Locate the cell with the specified text and output its (x, y) center coordinate. 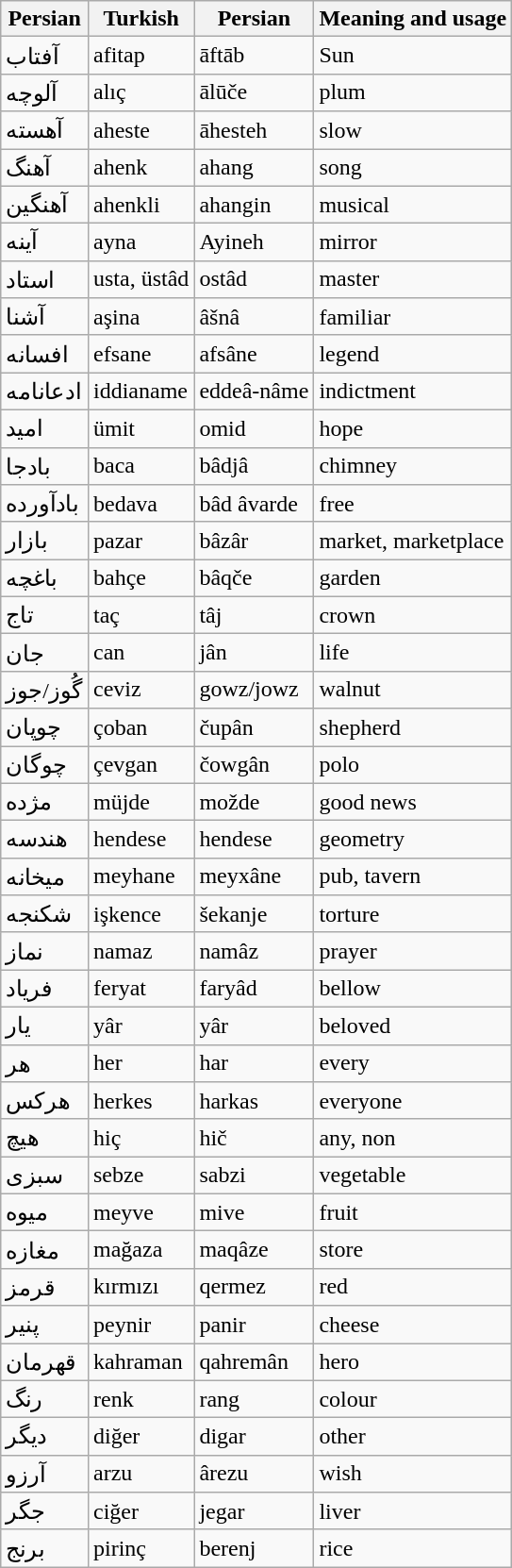
هر (45, 1063)
bahçe (140, 578)
can (140, 653)
market, marketplace (413, 541)
میخانه (45, 876)
فریاد (45, 989)
bâd âvarde (255, 504)
qahremân (255, 1362)
آینه (45, 242)
ahangin (255, 205)
نماز (45, 951)
آرزو (45, 1474)
هیچ (45, 1138)
pazar (140, 541)
هندسه (45, 840)
ادعانامه (45, 392)
jân (255, 653)
peynir (140, 1325)
harkas (255, 1101)
har (255, 1063)
شکنجه (45, 914)
āftāb (255, 56)
beloved (413, 1026)
rice (413, 1548)
torture (413, 914)
master (413, 279)
meyhane (140, 876)
čupân (255, 727)
čowgân (255, 764)
liver (413, 1511)
مغازه (45, 1250)
آفتاب (45, 56)
ârezu (255, 1474)
رنگ (45, 1399)
other (413, 1437)
pub, tavern (413, 876)
قرمز (45, 1287)
garden (413, 578)
afsâne (255, 354)
any, non (413, 1138)
آهنگین (45, 205)
sabzi (255, 1176)
مژده (45, 802)
Ayineh (255, 242)
ceviz (140, 690)
ayna (140, 242)
mağaza (140, 1250)
shepherd (413, 727)
استاد (45, 279)
ahenkli (140, 205)
indictment (413, 392)
life (413, 653)
آشنا (45, 317)
hope (413, 428)
چوگان (45, 764)
جگر (45, 1511)
aheste (140, 130)
âšnâ (255, 317)
kırmızı (140, 1287)
یار (45, 1026)
ümit (140, 428)
colour (413, 1399)
good news (413, 802)
herkes (140, 1101)
chimney (413, 466)
qermez (255, 1287)
hiç (140, 1138)
šekanje (255, 914)
alıç (140, 92)
efsane (140, 354)
baca (140, 466)
meyve (140, 1212)
berenj (255, 1548)
usta, üstâd (140, 279)
cheese (413, 1325)
polo (413, 764)
red (413, 1287)
meyxâne (255, 876)
slow (413, 130)
جان (45, 653)
hero (413, 1362)
jegar (255, 1511)
renk (140, 1399)
free (413, 504)
legend (413, 354)
bedava (140, 504)
ostâd (255, 279)
ālūče (255, 92)
fruit (413, 1212)
namâz (255, 951)
آهنگ (45, 168)
تاج (45, 615)
afitap (140, 56)
everyone (413, 1101)
rang (255, 1399)
Sun (413, 56)
Turkish (140, 19)
bâdjâ (255, 466)
kahraman (140, 1362)
باغچه (45, 578)
سبزی (45, 1176)
چوپان (45, 727)
gowz/jowz (255, 690)
bâzâr (255, 541)
eddeâ-nâme (255, 392)
iddianame (140, 392)
دیگر (45, 1437)
prayer (413, 951)
every (413, 1063)
بادجا (45, 466)
ahang (255, 168)
panir (255, 1325)
diğer (140, 1437)
هرکس (45, 1101)
بادآورده (45, 504)
müjde (140, 802)
omid (255, 428)
arzu (140, 1474)
store (413, 1250)
vegetable (413, 1176)
ahenk (140, 168)
geometry (413, 840)
faryâd (255, 989)
امید (45, 428)
song (413, 168)
her (140, 1063)
crown (413, 615)
sebze (140, 1176)
افسانه (45, 354)
گُوز/جوز (45, 690)
çoban (140, 727)
پنیر (45, 1325)
feryat (140, 989)
wish (413, 1474)
maqâze (255, 1250)
tâj (255, 615)
musical (413, 205)
familiar (413, 317)
bâqče (255, 578)
āhesteh (255, 130)
walnut (413, 690)
digar (255, 1437)
ciğer (140, 1511)
hič (255, 1138)
میوه (45, 1212)
mirror (413, 242)
taç (140, 615)
آلوچه (45, 92)
çevgan (140, 764)
بازار (45, 541)
mive (255, 1212)
plum (413, 92)
برنج (45, 1548)
pirinç (140, 1548)
Meaning and usage (413, 19)
işkence (140, 914)
možde (255, 802)
aşina (140, 317)
آهسته (45, 130)
bellow (413, 989)
namaz (140, 951)
قهرمان (45, 1362)
